Output the (X, Y) coordinate of the center of the cell containing the given text.  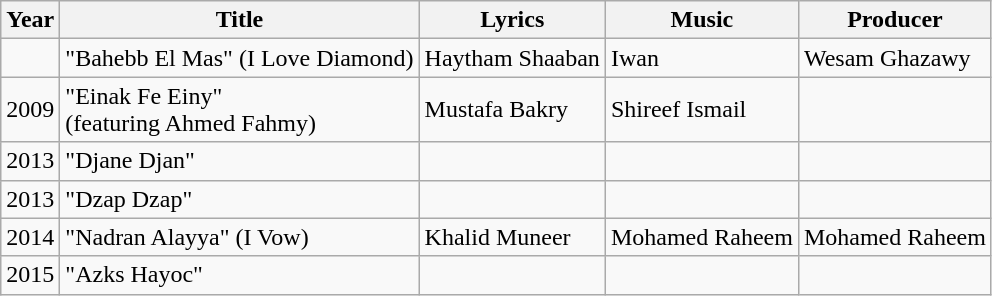
"Dzap Dzap" (240, 199)
Shireef Ismail (702, 110)
Title (240, 20)
2009 (30, 110)
"Azks Hayoc" (240, 275)
"Nadran Alayya" (I Vow) (240, 237)
Year (30, 20)
2015 (30, 275)
2014 (30, 237)
Producer (894, 20)
Lyrics (512, 20)
Mustafa Bakry (512, 110)
"Einak Fe Einy"(featuring Ahmed Fahmy) (240, 110)
Wesam Ghazawy (894, 58)
Iwan (702, 58)
Haytham Shaaban (512, 58)
Khalid Muneer (512, 237)
"Djane Djan" (240, 161)
Music (702, 20)
"Bahebb El Mas" (I Love Diamond) (240, 58)
